Extract the [x, y] coordinate from the center of the cell holding the provided text.  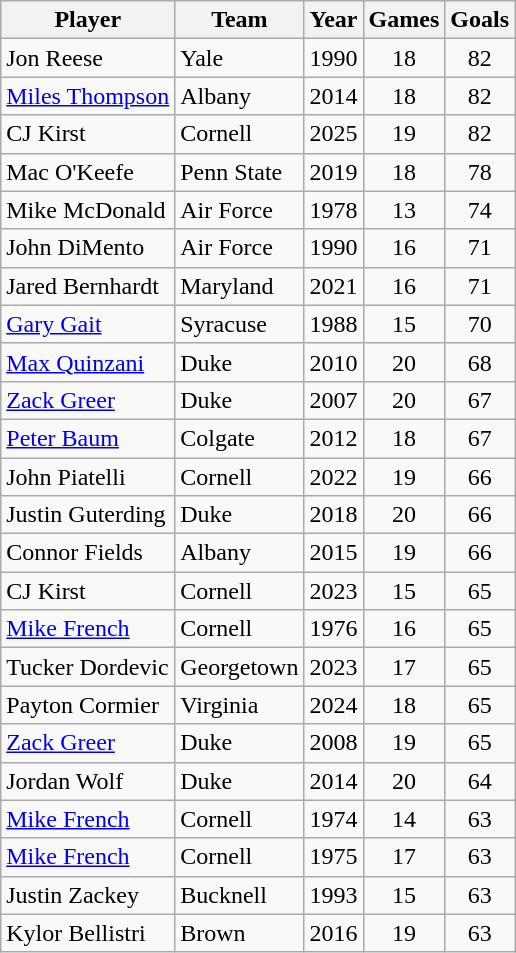
2016 [334, 933]
Maryland [240, 286]
78 [480, 172]
2025 [334, 134]
Max Quinzani [88, 362]
70 [480, 324]
2010 [334, 362]
John Piatelli [88, 477]
64 [480, 781]
14 [404, 819]
Miles Thompson [88, 96]
2021 [334, 286]
Colgate [240, 438]
Bucknell [240, 895]
13 [404, 210]
1974 [334, 819]
Mike McDonald [88, 210]
1988 [334, 324]
Jordan Wolf [88, 781]
1975 [334, 857]
Tucker Dordevic [88, 667]
Team [240, 20]
Peter Baum [88, 438]
Brown [240, 933]
2007 [334, 400]
Gary Gait [88, 324]
Kylor Bellistri [88, 933]
1978 [334, 210]
Jared Bernhardt [88, 286]
Games [404, 20]
Connor Fields [88, 553]
Jon Reese [88, 58]
2018 [334, 515]
Year [334, 20]
68 [480, 362]
2024 [334, 705]
John DiMento [88, 248]
2019 [334, 172]
2008 [334, 743]
Mac O'Keefe [88, 172]
2012 [334, 438]
Goals [480, 20]
Player [88, 20]
Georgetown [240, 667]
Syracuse [240, 324]
2015 [334, 553]
2022 [334, 477]
Payton Cormier [88, 705]
Penn State [240, 172]
Justin Zackey [88, 895]
1993 [334, 895]
Virginia [240, 705]
Justin Guterding [88, 515]
Yale [240, 58]
1976 [334, 629]
74 [480, 210]
